From the cell containing the given text, extract its center point as (x, y) coordinate. 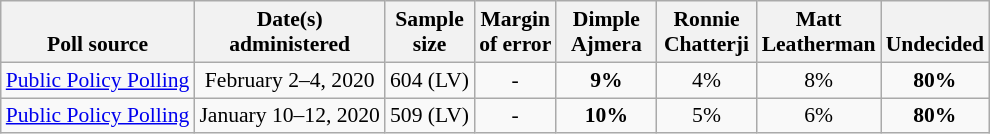
509 (LV) (430, 116)
January 10–12, 2020 (290, 116)
Poll source (98, 32)
MattLeatherman (819, 32)
February 2–4, 2020 (290, 80)
8% (819, 80)
RonnieChatterji (706, 32)
10% (606, 116)
Marginof error (515, 32)
DimpleAjmera (606, 32)
6% (819, 116)
604 (LV) (430, 80)
Undecided (935, 32)
5% (706, 116)
Samplesize (430, 32)
4% (706, 80)
9% (606, 80)
Date(s)administered (290, 32)
